For the text-containing cell, return its midpoint in (X, Y) coordinate format. 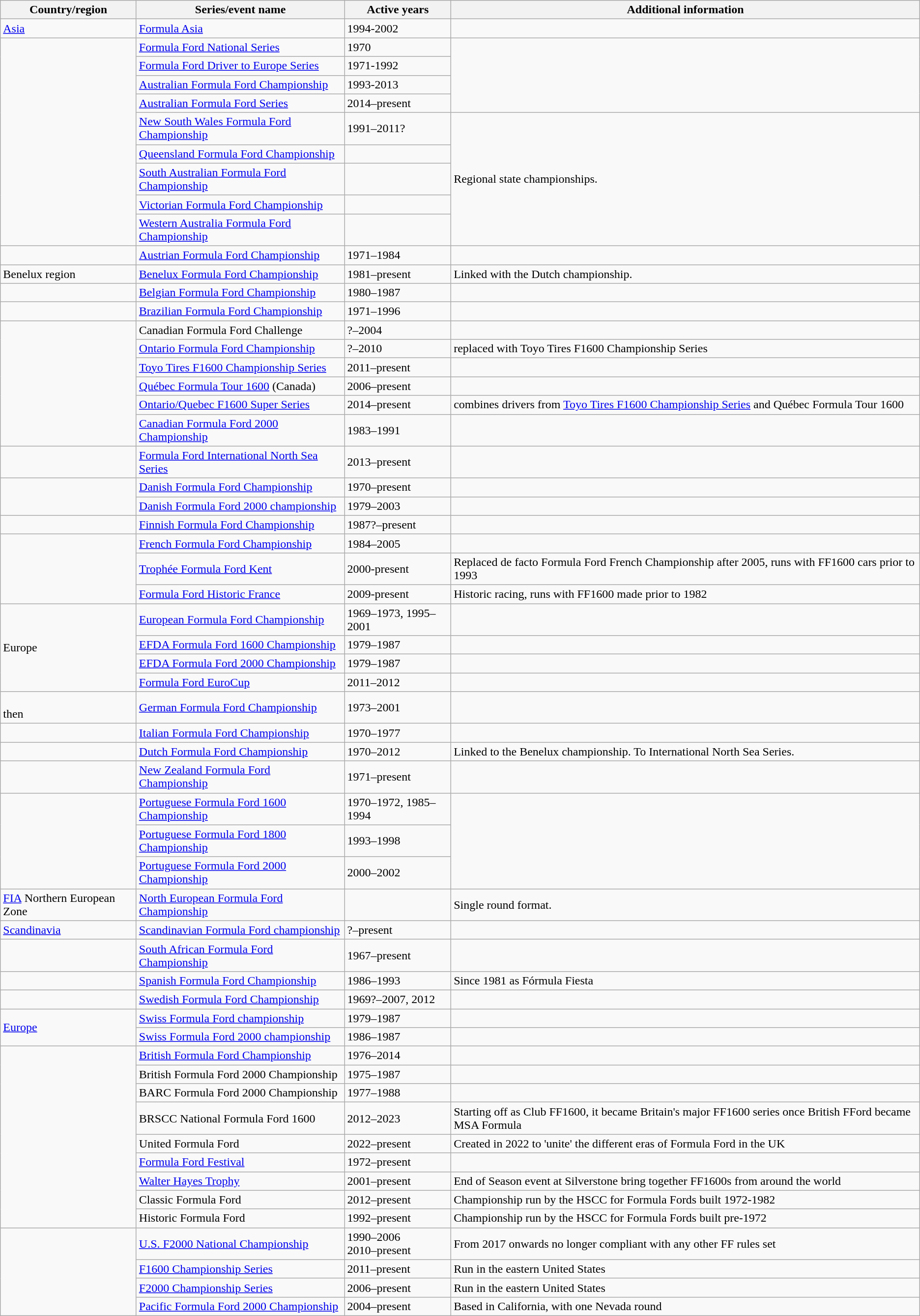
Belgian Formula Ford Championship (240, 293)
South Australian Formula Ford Championship (240, 179)
Australian Formula Ford Series (240, 103)
Finnish Formula Ford Championship (240, 525)
1967–present (398, 955)
1976–2014 (398, 1056)
BRSCC National Formula Ford 1600 (240, 1118)
Historic Formula Ford (240, 1218)
South African Formula Ford Championship (240, 955)
Italian Formula Ford Championship (240, 733)
Danish Formula Ford Championship (240, 487)
1970–present (398, 487)
Single round format. (686, 905)
1969–1973, 1995–2001 (398, 619)
Australian Formula Ford Championship (240, 84)
Benelux Formula Ford Championship (240, 274)
2004–present (398, 1306)
1987?–present (398, 525)
North European Formula Ford Championship (240, 905)
1980–1987 (398, 293)
2012–present (398, 1200)
Linked to the Benelux championship. To International North Sea Series. (686, 752)
Since 1981 as Fórmula Fiesta (686, 980)
1984–2005 (398, 543)
Series/event name (240, 10)
1991–2011? (398, 129)
Western Australia Formula Ford Championship (240, 230)
Portuguese Formula Ford 2000 Championship (240, 872)
EFDA Formula Ford 1600 Championship (240, 645)
British Formula Ford Championship (240, 1056)
1972–present (398, 1162)
Ontario Formula Ford Championship (240, 349)
European Formula Ford Championship (240, 619)
Regional state championships. (686, 179)
1970 (398, 47)
Classic Formula Ford (240, 1200)
1981–present (398, 274)
French Formula Ford Championship (240, 543)
Trophée Formula Ford Kent (240, 569)
Based in California, with one Nevada round (686, 1306)
Canadian Formula Ford 2000 Championship (240, 430)
Canadian Formula Ford Challenge (240, 330)
1970–1972, 1985–1994 (398, 809)
Formula Ford National Series (240, 47)
1969?–2007, 2012 (398, 999)
Created in 2022 to 'unite' the different eras of Formula Ford in the UK (686, 1144)
EFDA Formula Ford 2000 Championship (240, 664)
2001–present (398, 1181)
Swiss Formula Ford 2000 championship (240, 1037)
1986–1987 (398, 1037)
2013–present (398, 462)
Dutch Formula Ford Championship (240, 752)
1975–1987 (398, 1074)
Asia (69, 28)
1970–2012 (398, 752)
1994-2002 (398, 28)
New Zealand Formula Ford Championship (240, 777)
1990–20062010–present (398, 1244)
Ontario/Quebec F1600 Super Series (240, 405)
Championship run by the HSCC for Formula Fords built pre-1972 (686, 1218)
Spanish Formula Ford Championship (240, 980)
Portuguese Formula Ford 1800 Championship (240, 841)
Championship run by the HSCC for Formula Fords built 1972-1982 (686, 1200)
Swedish Formula Ford Championship (240, 999)
Historic racing, runs with FF1600 made prior to 1982 (686, 594)
Pacific Formula Ford 2000 Championship (240, 1306)
Québec Formula Tour 1600 (Canada) (240, 386)
1979–2003 (398, 506)
1983–1991 (398, 430)
Victorian Formula Ford Championship (240, 204)
Swiss Formula Ford championship (240, 1018)
United Formula Ford (240, 1144)
Scandinavian Formula Ford championship (240, 930)
1970–1977 (398, 733)
FIA Northern European Zone (69, 905)
2012–2023 (398, 1118)
British Formula Ford 2000 Championship (240, 1074)
1971–1984 (398, 255)
Danish Formula Ford 2000 championship (240, 506)
Active years (398, 10)
Portuguese Formula Ford 1600 Championship (240, 809)
1971-1992 (398, 66)
F2000 Championship Series (240, 1288)
Austrian Formula Ford Championship (240, 255)
U.S. F2000 National Championship (240, 1244)
Brazilian Formula Ford Championship (240, 311)
2009-present (398, 594)
?–2010 (398, 349)
2022–present (398, 1144)
1993-2013 (398, 84)
Linked with the Dutch championship. (686, 274)
End of Season event at Silverstone bring together FF1600s from around the world (686, 1181)
1992–present (398, 1218)
Additional information (686, 10)
2000-present (398, 569)
Formula Ford Historic France (240, 594)
then (69, 707)
Formula Ford Festival (240, 1162)
2011–2012 (398, 682)
1973–2001 (398, 707)
1986–1993 (398, 980)
German Formula Ford Championship (240, 707)
?–present (398, 930)
New South Wales Formula Ford Championship (240, 129)
Formula Asia (240, 28)
combines drivers from Toyo Tires F1600 Championship Series and Québec Formula Tour 1600 (686, 405)
F1600 Championship Series (240, 1269)
2000–2002 (398, 872)
BARC Formula Ford 2000 Championship (240, 1093)
1993–1998 (398, 841)
replaced with Toyo Tires F1600 Championship Series (686, 349)
Formula Ford EuroCup (240, 682)
1971–present (398, 777)
Queensland Formula Ford Championship (240, 154)
Country/region (69, 10)
1977–1988 (398, 1093)
Starting off as Club FF1600, it became Britain's major FF1600 series once British FFord became MSA Formula (686, 1118)
Formula Ford Driver to Europe Series (240, 66)
Benelux region (69, 274)
Formula Ford International North Sea Series (240, 462)
Scandinavia (69, 930)
?–2004 (398, 330)
1971–1996 (398, 311)
Replaced de facto Formula Ford French Championship after 2005, runs with FF1600 cars prior to 1993 (686, 569)
Walter Hayes Trophy (240, 1181)
From 2017 onwards no longer compliant with any other FF rules set (686, 1244)
Toyo Tires F1600 Championship Series (240, 367)
